Locate the cell with the specified text and output its [x, y] center coordinate. 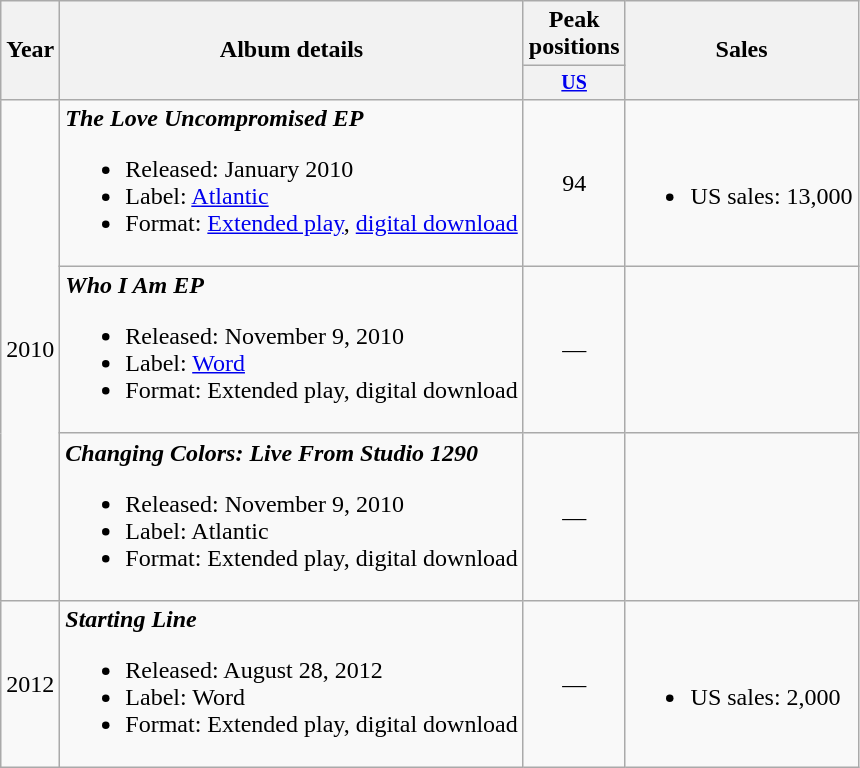
The Love Uncompromised EPReleased: January 2010Label: AtlanticFormat: Extended play, digital download [292, 182]
US sales: 13,000 [742, 182]
2012 [30, 684]
94 [574, 182]
Changing Colors: Live From Studio 1290Released: November 9, 2010Label: AtlanticFormat: Extended play, digital download [292, 516]
Year [30, 50]
Sales [742, 50]
Album details [292, 50]
US [574, 82]
US sales: 2,000 [742, 684]
2010 [30, 350]
Peak positions [574, 34]
Starting LineReleased: August 28, 2012Label: WordFormat: Extended play, digital download [292, 684]
Who I Am EPReleased: November 9, 2010Label: WordFormat: Extended play, digital download [292, 350]
